Return the [X, Y] coordinate for the center point of the cell that contains the specified text.  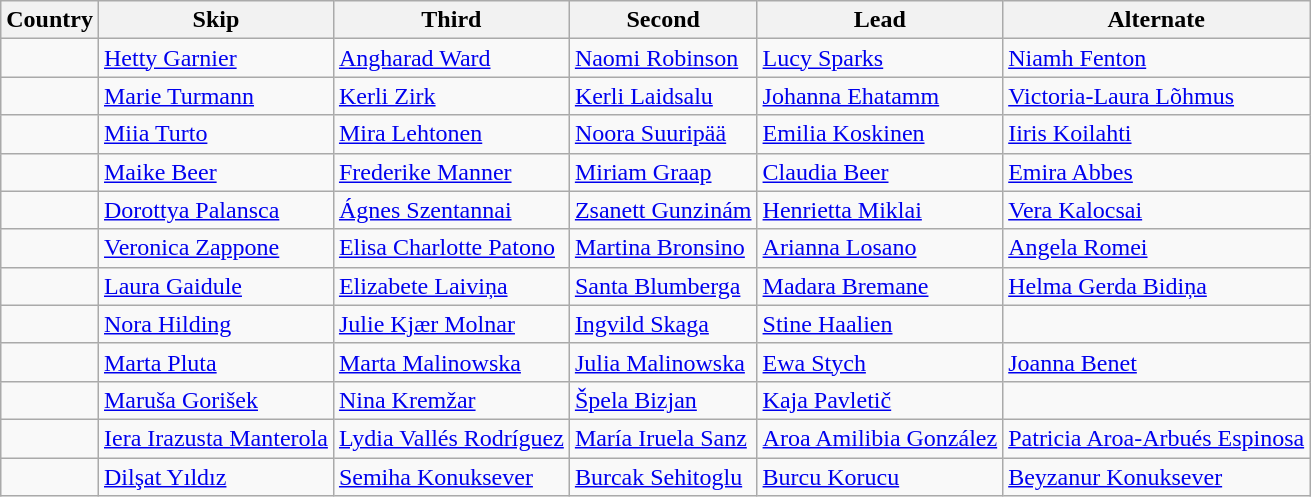
Emilia Koskinen [880, 134]
Burcak Sehitoglu [663, 477]
Santa Blumberga [663, 286]
Kerli Laidsalu [663, 96]
Miriam Graap [663, 172]
Maruša Gorišek [216, 400]
Iera Irazusta Manterola [216, 438]
Martina Bronsino [663, 248]
Veronica Zappone [216, 248]
Helma Gerda Bidiņa [1156, 286]
María Iruela Sanz [663, 438]
Dorottya Palansca [216, 210]
Lucy Sparks [880, 58]
Johanna Ehatamm [880, 96]
Henrietta Miklai [880, 210]
Skip [216, 20]
Elisa Charlotte Patono [451, 248]
Nora Hilding [216, 324]
Ingvild Skaga [663, 324]
Dilşat Yıldız [216, 477]
Marie Turmann [216, 96]
Claudia Beer [880, 172]
Second [663, 20]
Špela Bizjan [663, 400]
Patricia Aroa-Arbués Espinosa [1156, 438]
Ewa Stych [880, 362]
Lead [880, 20]
Kaja Pavletič [880, 400]
Semiha Konuksever [451, 477]
Laura Gaidule [216, 286]
Niamh Fenton [1156, 58]
Lydia Vallés Rodríguez [451, 438]
Miia Turto [216, 134]
Country [50, 20]
Beyzanur Konuksever [1156, 477]
Ágnes Szentannai [451, 210]
Madara Bremane [880, 286]
Julia Malinowska [663, 362]
Joanna Benet [1156, 362]
Angharad Ward [451, 58]
Mira Lehtonen [451, 134]
Angela Romei [1156, 248]
Noora Suuripää [663, 134]
Julie Kjær Molnar [451, 324]
Naomi Robinson [663, 58]
Elizabete Laiviņa [451, 286]
Iiris Koilahti [1156, 134]
Marta Pluta [216, 362]
Zsanett Gunzinám [663, 210]
Vera Kalocsai [1156, 210]
Third [451, 20]
Maike Beer [216, 172]
Victoria-Laura Lõhmus [1156, 96]
Nina Kremžar [451, 400]
Emira Abbes [1156, 172]
Burcu Korucu [880, 477]
Hetty Garnier [216, 58]
Kerli Zirk [451, 96]
Arianna Losano [880, 248]
Aroa Amilibia González [880, 438]
Frederike Manner [451, 172]
Marta Malinowska [451, 362]
Stine Haalien [880, 324]
Alternate [1156, 20]
